Capture the cell that displays the provided text and extract its [x, y] central coordinate. 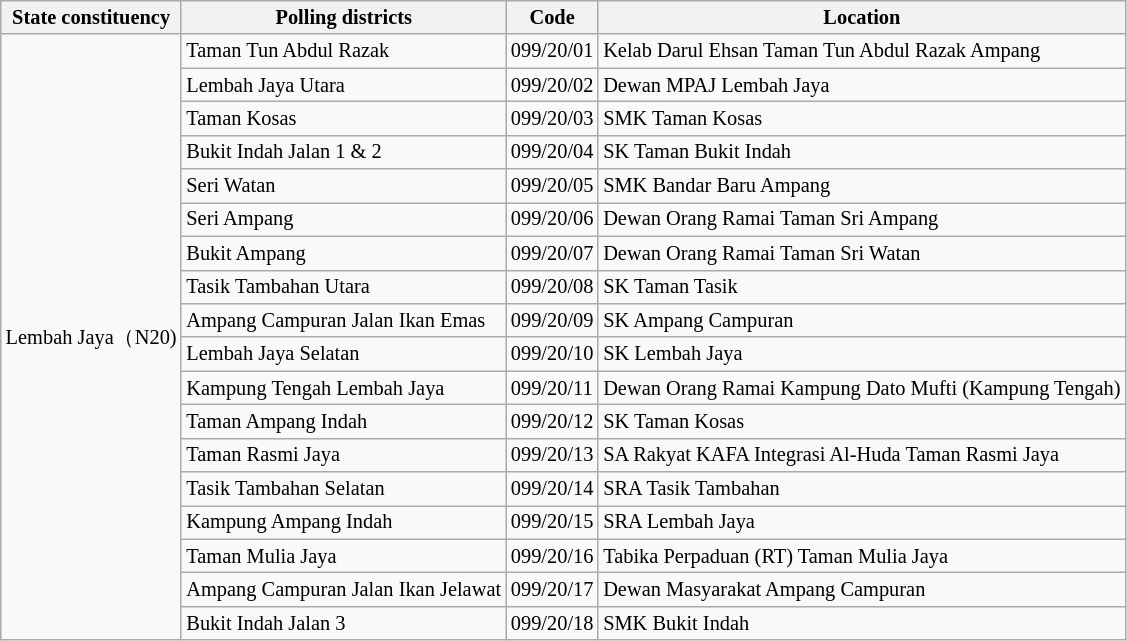
099/20/14 [552, 489]
Dewan Masyarakat Ampang Campuran [862, 589]
099/20/16 [552, 556]
SMK Bukit Indah [862, 623]
Taman Rasmi Jaya [343, 455]
SK Taman Tasik [862, 287]
099/20/02 [552, 85]
Taman Tun Abdul Razak [343, 51]
Lembah Jaya Selatan [343, 354]
Dewan Orang Ramai Kampung Dato Mufti (Kampung Tengah) [862, 388]
Taman Mulia Jaya [343, 556]
099/20/06 [552, 219]
099/20/10 [552, 354]
State constituency [92, 17]
Kampung Ampang Indah [343, 522]
099/20/07 [552, 253]
SK Taman Bukit Indah [862, 152]
099/20/17 [552, 589]
SRA Lembah Jaya [862, 522]
Lembah Jaya Utara [343, 85]
SA Rakyat KAFA Integrasi Al-Huda Taman Rasmi Jaya [862, 455]
Kampung Tengah Lembah Jaya [343, 388]
Taman Ampang Indah [343, 421]
SMK Taman Kosas [862, 118]
SK Lembah Jaya [862, 354]
Seri Watan [343, 186]
Dewan Orang Ramai Taman Sri Ampang [862, 219]
099/20/04 [552, 152]
099/20/09 [552, 320]
Kelab Darul Ehsan Taman Tun Abdul Razak Ampang [862, 51]
099/20/13 [552, 455]
Taman Kosas [343, 118]
Tasik Tambahan Selatan [343, 489]
099/20/18 [552, 623]
Location [862, 17]
Tasik Tambahan Utara [343, 287]
Ampang Campuran Jalan Ikan Emas [343, 320]
Bukit Ampang [343, 253]
099/20/12 [552, 421]
099/20/01 [552, 51]
099/20/03 [552, 118]
SRA Tasik Tambahan [862, 489]
Polling districts [343, 17]
Seri Ampang [343, 219]
Bukit Indah Jalan 1 & 2 [343, 152]
Ampang Campuran Jalan Ikan Jelawat [343, 589]
Dewan Orang Ramai Taman Sri Watan [862, 253]
SMK Bandar Baru Ampang [862, 186]
SK Taman Kosas [862, 421]
Lembah Jaya（N20) [92, 337]
Bukit Indah Jalan 3 [343, 623]
099/20/05 [552, 186]
Code [552, 17]
SK Ampang Campuran [862, 320]
099/20/11 [552, 388]
099/20/08 [552, 287]
Dewan MPAJ Lembah Jaya [862, 85]
Tabika Perpaduan (RT) Taman Mulia Jaya [862, 556]
099/20/15 [552, 522]
